Provide the (x, y) coordinate of the cell's center where the given text is located.  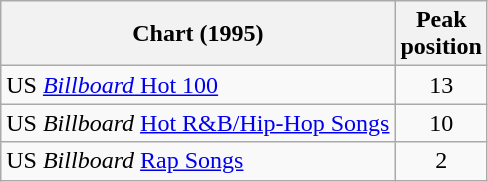
US Billboard Rap Songs (198, 161)
US Billboard Hot R&B/Hip-Hop Songs (198, 123)
10 (441, 123)
Chart (1995) (198, 34)
US Billboard Hot 100 (198, 85)
Peakposition (441, 34)
13 (441, 85)
2 (441, 161)
